From the cell containing the given text, extract its center point as (X, Y) coordinate. 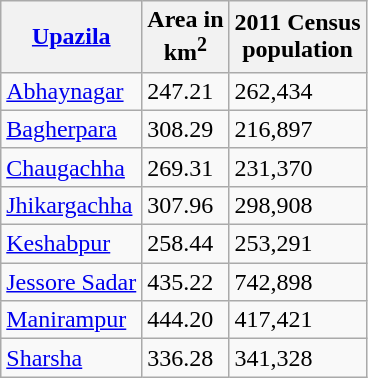
Area in km2 (186, 37)
269.31 (186, 167)
Jessore Sadar (72, 282)
Jhikargachha (72, 205)
435.22 (186, 282)
307.96 (186, 205)
Manirampur (72, 320)
262,434 (298, 91)
341,328 (298, 358)
253,291 (298, 244)
216,897 (298, 129)
742,898 (298, 282)
417,421 (298, 320)
Abhaynagar (72, 91)
Bagherpara (72, 129)
231,370 (298, 167)
308.29 (186, 129)
Keshabpur (72, 244)
258.44 (186, 244)
2011 Census population (298, 37)
247.21 (186, 91)
336.28 (186, 358)
Chaugachha (72, 167)
444.20 (186, 320)
Sharsha (72, 358)
298,908 (298, 205)
Upazila (72, 37)
